Extract the [X, Y] coordinate from the center of the cell holding the provided text.  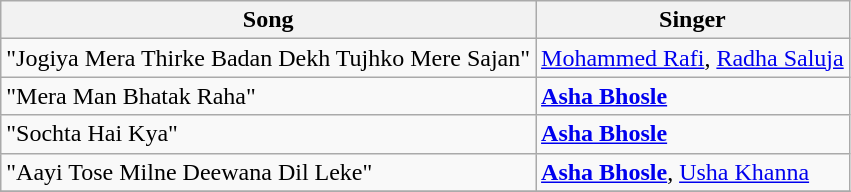
"Jogiya Mera Thirke Badan Dekh Tujhko Mere Sajan" [268, 58]
Asha Bhosle, Usha Khanna [693, 172]
Song [268, 20]
Mohammed Rafi, Radha Saluja [693, 58]
"Mera Man Bhatak Raha" [268, 96]
Singer [693, 20]
"Aayi Tose Milne Deewana Dil Leke" [268, 172]
"Sochta Hai Kya" [268, 134]
